Search for the cell housing the specified text and yield its (X, Y) center coordinate. 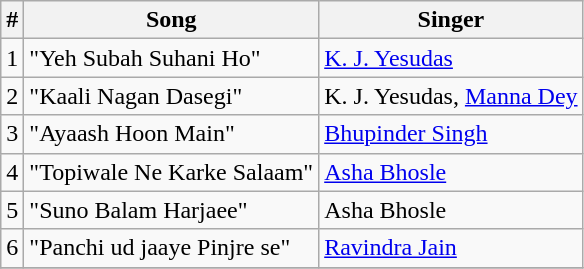
3 (12, 134)
"Topiwale Ne Karke Salaam" (172, 172)
K. J. Yesudas (451, 58)
2 (12, 96)
K. J. Yesudas, Manna Dey (451, 96)
Singer (451, 20)
Bhupinder Singh (451, 134)
Ravindra Jain (451, 248)
# (12, 20)
"Suno Balam Harjaee" (172, 210)
"Ayaash Hoon Main" (172, 134)
5 (12, 210)
Song (172, 20)
"Panchi ud jaaye Pinjre se" (172, 248)
4 (12, 172)
6 (12, 248)
"Kaali Nagan Dasegi" (172, 96)
"Yeh Subah Suhani Ho" (172, 58)
1 (12, 58)
